Extract the [x, y] coordinate from the center of the cell holding the provided text.  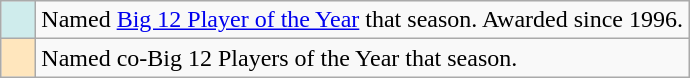
Named Big 12 Player of the Year that season. Awarded since 1996. [362, 20]
Named co-Big 12 Players of the Year that season. [362, 58]
